Return (X, Y) of the center of cell containing provided text 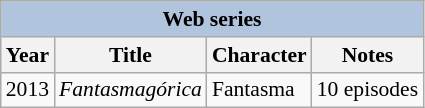
Web series (212, 19)
2013 (28, 90)
Character (260, 55)
Fantasma (260, 90)
Title (130, 55)
10 episodes (368, 90)
Notes (368, 55)
Fantasmagórica (130, 90)
Year (28, 55)
